Determine the (x, y) coordinate at the center of the cell enclosing the given text.  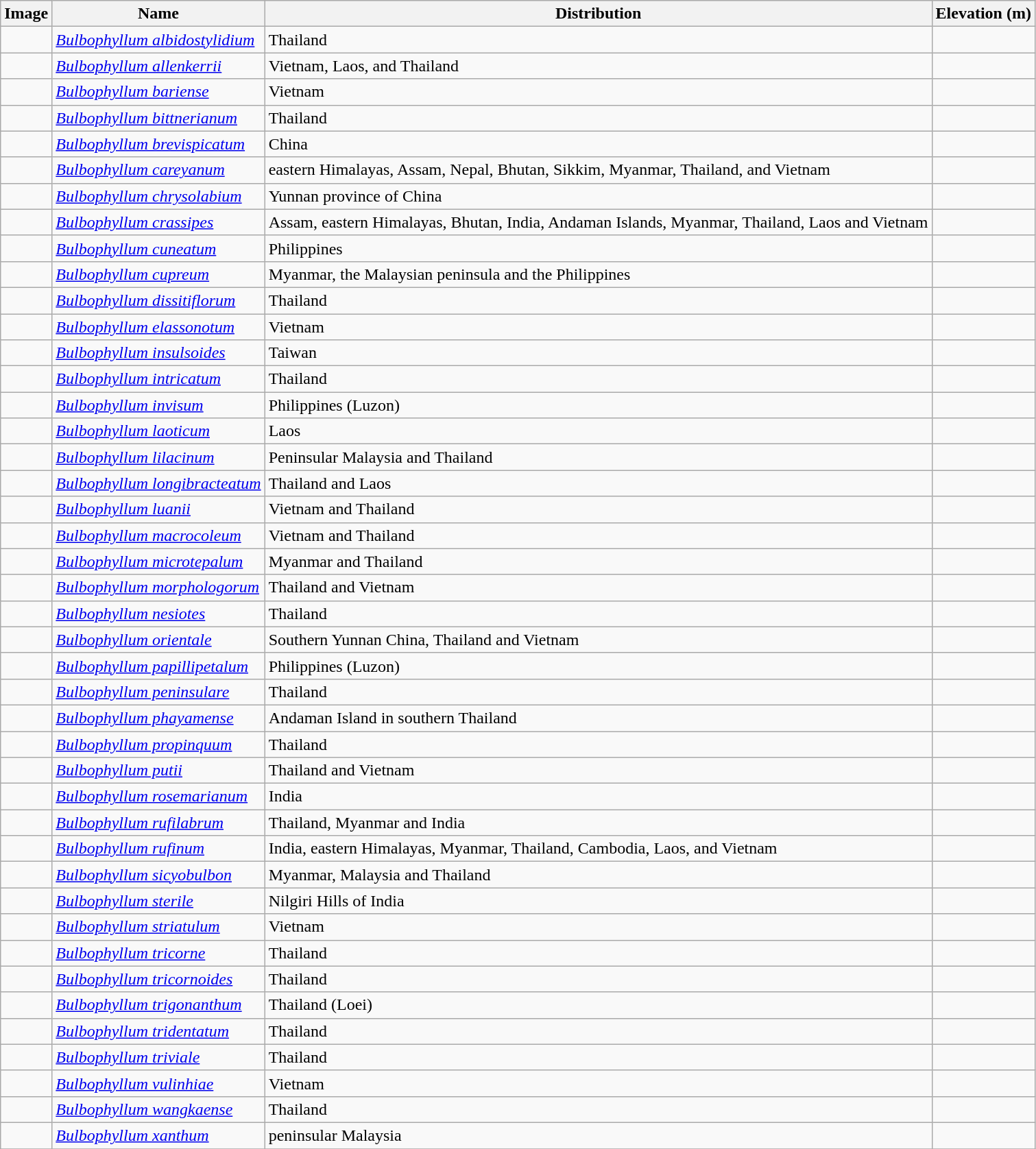
Bulbophyllum rufilabrum (158, 823)
Bulbophyllum cuneatum (158, 248)
Myanmar, Malaysia and Thailand (598, 875)
Bulbophyllum insulsoides (158, 353)
Bulbophyllum allenkerrii (158, 66)
China (598, 144)
Bulbophyllum rufinum (158, 849)
Name (158, 14)
Nilgiri Hills of India (598, 901)
Bulbophyllum luanii (158, 509)
Bulbophyllum laoticum (158, 431)
Bulbophyllum phayamense (158, 718)
Bulbophyllum tricornoides (158, 979)
Bulbophyllum xanthum (158, 1135)
Bulbophyllum triviale (158, 1057)
Myanmar and Thailand (598, 561)
Bulbophyllum tridentatum (158, 1031)
Bulbophyllum striatulum (158, 927)
Bulbophyllum chrysolabium (158, 196)
Bulbophyllum brevispicatum (158, 144)
peninsular Malaysia (598, 1135)
Southern Yunnan China, Thailand and Vietnam (598, 640)
Taiwan (598, 353)
India, eastern Himalayas, Myanmar, Thailand, Cambodia, Laos, and Vietnam (598, 849)
Bulbophyllum careyanum (158, 170)
Bulbophyllum papillipetalum (158, 666)
India (598, 797)
Bulbophyllum crassipes (158, 222)
Bulbophyllum nesiotes (158, 614)
Bulbophyllum morphologorum (158, 588)
Myanmar, the Malaysian peninsula and the Philippines (598, 274)
Bulbophyllum elassonotum (158, 327)
Philippines (598, 248)
Bulbophyllum sicyobulbon (158, 875)
Laos (598, 431)
Peninsular Malaysia and Thailand (598, 457)
Thailand (Loei) (598, 1005)
Bulbophyllum rosemarianum (158, 797)
Bulbophyllum wangkaense (158, 1109)
Bulbophyllum invisum (158, 405)
Bulbophyllum dissitiflorum (158, 300)
Bulbophyllum sterile (158, 901)
Elevation (m) (983, 14)
Bulbophyllum cupreum (158, 274)
Bulbophyllum orientale (158, 640)
Andaman Island in southern Thailand (598, 718)
Image (26, 14)
Bulbophyllum longibracteatum (158, 483)
Bulbophyllum bittnerianum (158, 118)
Bulbophyllum microtepalum (158, 561)
Bulbophyllum vulinhiae (158, 1083)
Bulbophyllum bariense (158, 92)
Bulbophyllum propinquum (158, 744)
Thailand and Laos (598, 483)
Thailand, Myanmar and India (598, 823)
Bulbophyllum albidostylidium (158, 40)
Bulbophyllum trigonanthum (158, 1005)
Bulbophyllum tricorne (158, 953)
Bulbophyllum intricatum (158, 379)
Bulbophyllum lilacinum (158, 457)
Distribution (598, 14)
Assam, eastern Himalayas, Bhutan, India, Andaman Islands, Myanmar, Thailand, Laos and Vietnam (598, 222)
Bulbophyllum putii (158, 771)
eastern Himalayas, Assam, Nepal, Bhutan, Sikkim, Myanmar, Thailand, and Vietnam (598, 170)
Vietnam, Laos, and Thailand (598, 66)
Bulbophyllum peninsulare (158, 692)
Bulbophyllum macrocoleum (158, 535)
Yunnan province of China (598, 196)
